Search for the cell housing the specified text and yield its (X, Y) center coordinate. 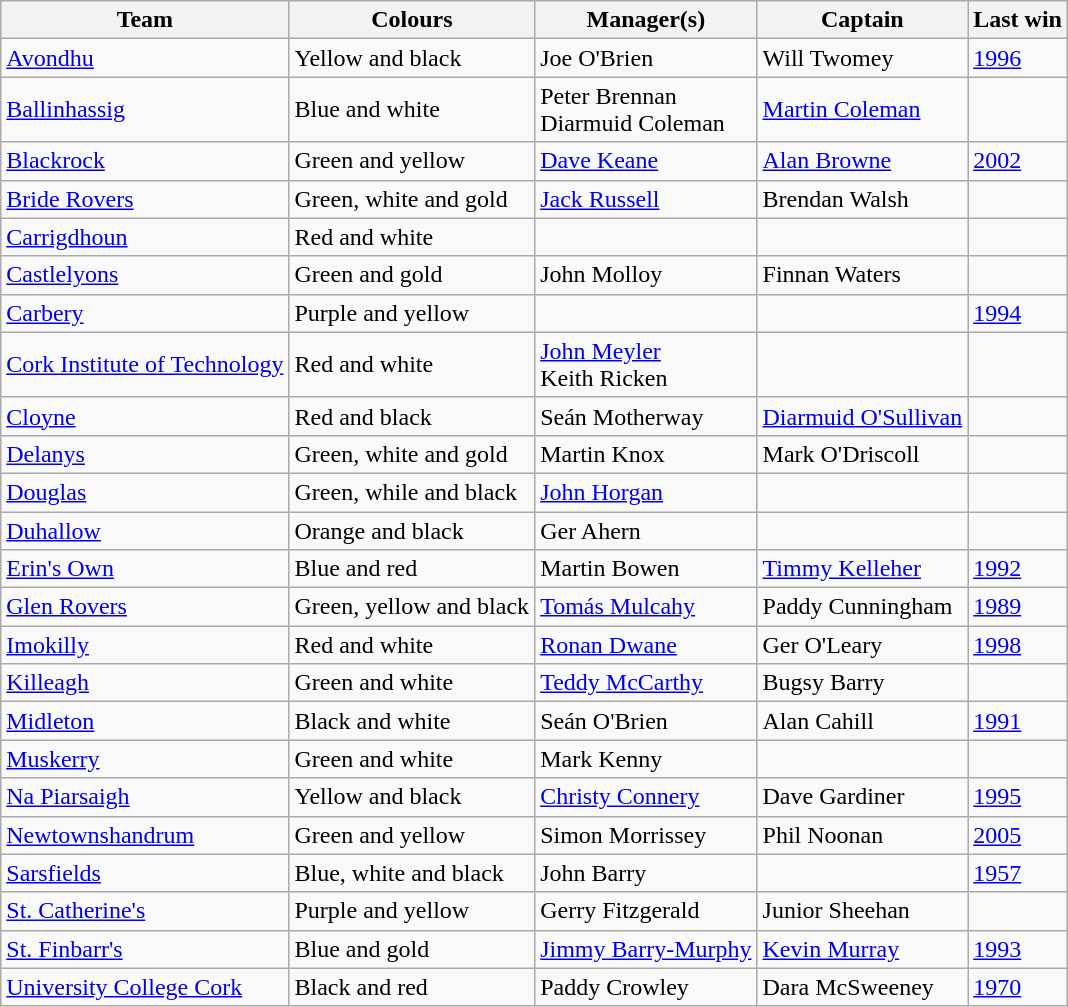
Peter BrennanDiarmuid Coleman (646, 110)
Seán Motherway (646, 416)
Black and white (412, 721)
John Molloy (646, 275)
Avondhu (145, 58)
St. Finbarr's (145, 949)
Orange and black (412, 531)
Phil Noonan (862, 835)
Carrigdhoun (145, 237)
Blue and white (412, 110)
Joe O'Brien (646, 58)
Team (145, 20)
1989 (1018, 607)
Tomás Mulcahy (646, 607)
Red and black (412, 416)
1996 (1018, 58)
Blue and red (412, 569)
Cork Institute of Technology (145, 364)
Christy Connery (646, 797)
St. Catherine's (145, 911)
Last win (1018, 20)
Will Twomey (862, 58)
Ger O'Leary (862, 645)
Ger Ahern (646, 531)
1994 (1018, 313)
Erin's Own (145, 569)
Dara McSweeney (862, 987)
Junior Sheehan (862, 911)
Martin Coleman (862, 110)
Imokilly (145, 645)
Ballinhassig (145, 110)
1991 (1018, 721)
Glen Rovers (145, 607)
Seán O'Brien (646, 721)
Bugsy Barry (862, 683)
Martin Knox (646, 454)
Bride Rovers (145, 199)
Captain (862, 20)
Blue and gold (412, 949)
Manager(s) (646, 20)
Kevin Murray (862, 949)
John Horgan (646, 492)
Dave Gardiner (862, 797)
Teddy McCarthy (646, 683)
1995 (1018, 797)
2002 (1018, 161)
Black and red (412, 987)
Jack Russell (646, 199)
University College Cork (145, 987)
Midleton (145, 721)
Green and gold (412, 275)
Brendan Walsh (862, 199)
1998 (1018, 645)
Gerry Fitzgerald (646, 911)
Sarsfields (145, 873)
John Barry (646, 873)
Ronan Dwane (646, 645)
Jimmy Barry-Murphy (646, 949)
1993 (1018, 949)
Green, while and black (412, 492)
Newtownshandrum (145, 835)
Paddy Cunningham (862, 607)
Castlelyons (145, 275)
Dave Keane (646, 161)
Timmy Kelleher (862, 569)
Colours (412, 20)
Na Piarsaigh (145, 797)
Douglas (145, 492)
Blue, white and black (412, 873)
Cloyne (145, 416)
Simon Morrissey (646, 835)
1970 (1018, 987)
Alan Browne (862, 161)
1957 (1018, 873)
Green, yellow and black (412, 607)
Alan Cahill (862, 721)
Killeagh (145, 683)
John MeylerKeith Ricken (646, 364)
Blackrock (145, 161)
Mark O'Driscoll (862, 454)
Carbery (145, 313)
Delanys (145, 454)
Duhallow (145, 531)
2005 (1018, 835)
Paddy Crowley (646, 987)
Finnan Waters (862, 275)
Muskerry (145, 759)
Martin Bowen (646, 569)
Mark Kenny (646, 759)
1992 (1018, 569)
Diarmuid O'Sullivan (862, 416)
